For the text-containing cell, return its midpoint in (x, y) coordinate format. 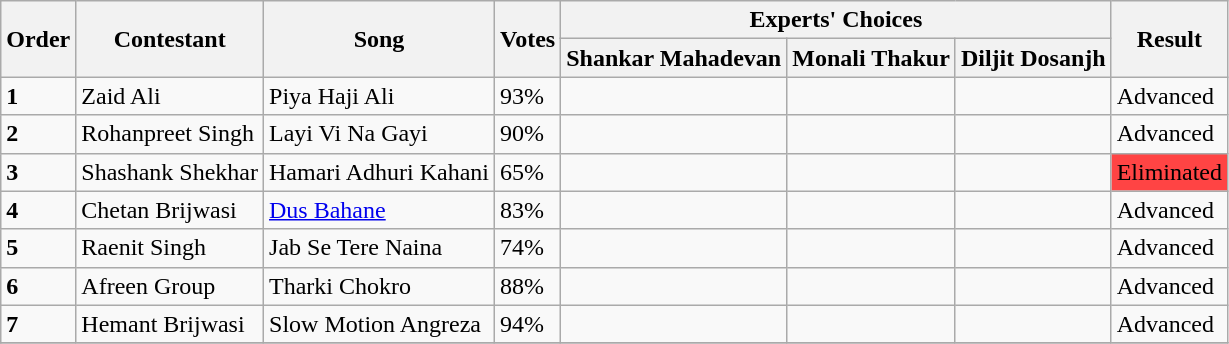
Monali Thakur (872, 58)
Result (1169, 39)
65% (528, 172)
Piya Haji Ali (380, 96)
Rohanpreet Singh (170, 134)
Raenit Singh (170, 248)
Afreen Group (170, 286)
93% (528, 96)
Order (38, 39)
5 (38, 248)
3 (38, 172)
83% (528, 210)
90% (528, 134)
1 (38, 96)
Hamari Adhuri Kahani (380, 172)
Dus Bahane (380, 210)
Tharki Chokro (380, 286)
74% (528, 248)
Diljit Dosanjh (1033, 58)
Layi Vi Na Gayi (380, 134)
Song (380, 39)
Shashank Shekhar (170, 172)
Contestant (170, 39)
Jab Se Tere Naina (380, 248)
Eliminated (1169, 172)
4 (38, 210)
Chetan Brijwasi (170, 210)
2 (38, 134)
Hemant Brijwasi (170, 324)
Votes (528, 39)
94% (528, 324)
Slow Motion Angreza (380, 324)
7 (38, 324)
Experts' Choices (836, 20)
Shankar Mahadevan (674, 58)
6 (38, 286)
Zaid Ali (170, 96)
88% (528, 286)
